From the cell containing the given text, extract its center point as (x, y) coordinate. 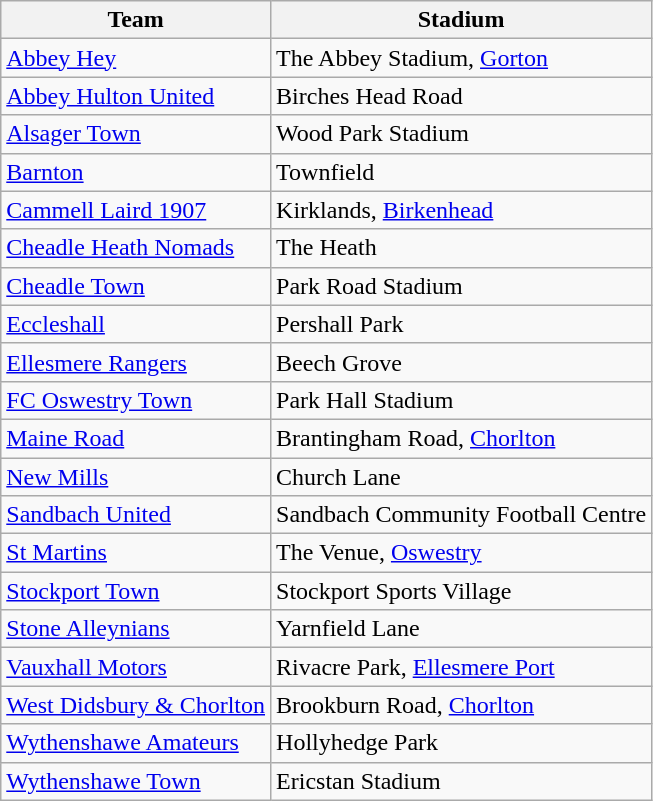
West Didsbury & Chorlton (136, 705)
The Heath (462, 248)
The Abbey Stadium, Gorton (462, 58)
Vauxhall Motors (136, 667)
Maine Road (136, 438)
Wythenshawe Amateurs (136, 743)
Park Road Stadium (462, 286)
Ellesmere Rangers (136, 362)
Barnton (136, 172)
Pershall Park (462, 324)
Sandbach United (136, 515)
Team (136, 20)
Wythenshawe Town (136, 781)
Eccleshall (136, 324)
Yarnfield Lane (462, 629)
Kirklands, Birkenhead (462, 210)
Hollyhedge Park (462, 743)
Ericstan Stadium (462, 781)
Beech Grove (462, 362)
Cheadle Town (136, 286)
Park Hall Stadium (462, 400)
Stockport Sports Village (462, 591)
Cheadle Heath Nomads (136, 248)
The Venue, Oswestry (462, 553)
St Martins (136, 553)
FC Oswestry Town (136, 400)
Sandbach Community Football Centre (462, 515)
Birches Head Road (462, 96)
Church Lane (462, 477)
Brantingham Road, Chorlton (462, 438)
Brookburn Road, Chorlton (462, 705)
Townfield (462, 172)
New Mills (136, 477)
Wood Park Stadium (462, 134)
Cammell Laird 1907 (136, 210)
Abbey Hey (136, 58)
Rivacre Park, Ellesmere Port (462, 667)
Abbey Hulton United (136, 96)
Alsager Town (136, 134)
Stone Alleynians (136, 629)
Stockport Town (136, 591)
Stadium (462, 20)
